Search for the cell housing the specified text and yield its [x, y] center coordinate. 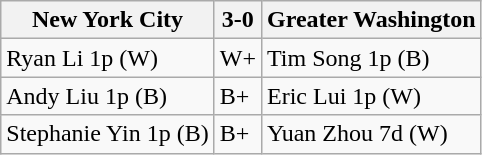
3-0 [238, 20]
Stephanie Yin 1p (B) [108, 134]
Yuan Zhou 7d (W) [371, 134]
Greater Washington [371, 20]
Eric Lui 1p (W) [371, 96]
Ryan Li 1p (W) [108, 58]
New York City [108, 20]
Andy Liu 1p (B) [108, 96]
W+ [238, 58]
Tim Song 1p (B) [371, 58]
